Extract the [x, y] coordinate from the center of the cell holding the provided text.  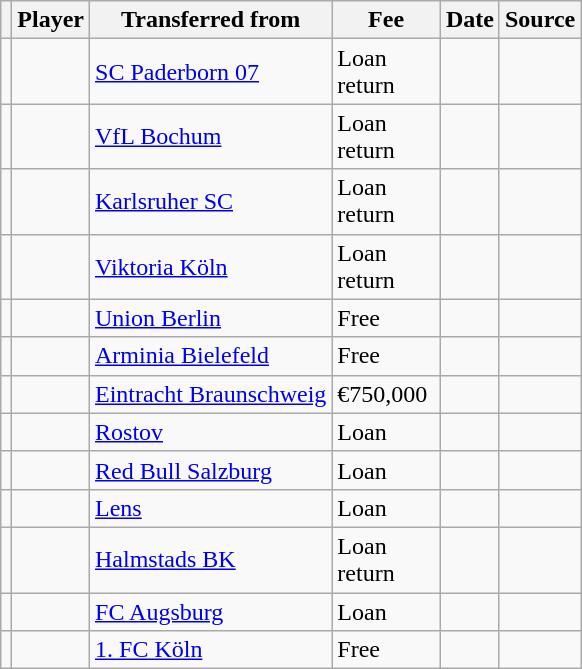
€750,000 [386, 394]
Transferred from [211, 20]
1. FC Köln [211, 650]
VfL Bochum [211, 136]
Viktoria Köln [211, 266]
Source [540, 20]
Red Bull Salzburg [211, 470]
Karlsruher SC [211, 202]
Date [470, 20]
Eintracht Braunschweig [211, 394]
Player [51, 20]
FC Augsburg [211, 611]
Rostov [211, 432]
Halmstads BK [211, 560]
Union Berlin [211, 318]
SC Paderborn 07 [211, 72]
Fee [386, 20]
Arminia Bielefeld [211, 356]
Lens [211, 508]
